Extract the (x, y) coordinate from the center of the cell holding the provided text.  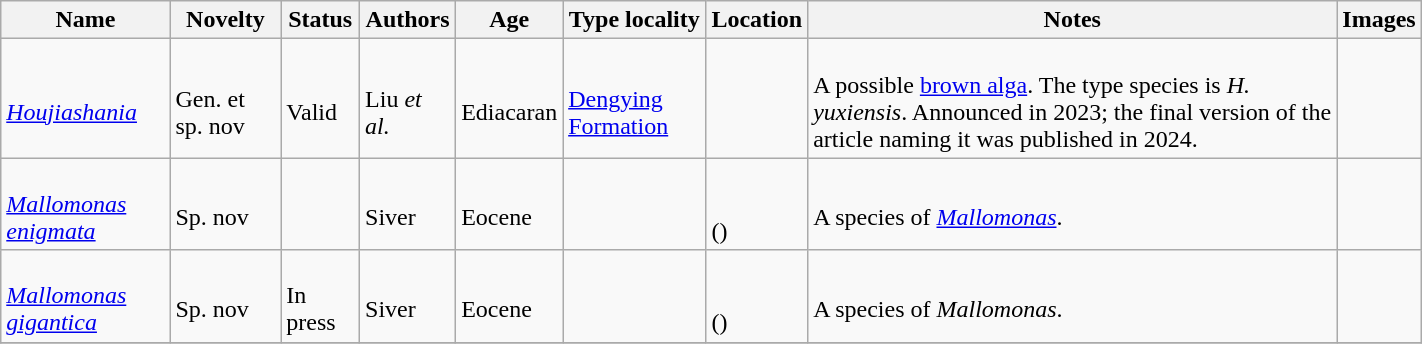
Age (510, 20)
Name (86, 20)
Liu et al. (408, 98)
Location (757, 20)
Mallomonas gigantica (86, 296)
Status (320, 20)
Dengying Formation (634, 98)
Mallomonas enigmata (86, 204)
Novelty (226, 20)
Gen. et sp. nov (226, 98)
Notes (1072, 20)
Authors (408, 20)
Valid (320, 98)
A possible brown alga. The type species is H. yuxiensis. Announced in 2023; the final version of the article naming it was published in 2024. (1072, 98)
In press (320, 296)
Images (1379, 20)
Type locality (634, 20)
Ediacaran (510, 98)
Houjiashania (86, 98)
